Output the [x, y] coordinate of the center of the cell containing the given text.  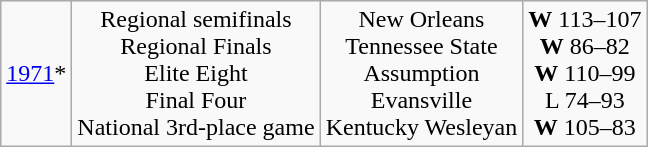
1971* [36, 74]
New OrleansTennessee StateAssumptionEvansvilleKentucky Wesleyan [422, 74]
Regional semifinalsRegional FinalsElite EightFinal FourNational 3rd-place game [196, 74]
W 113–107W 86–82W 110–99L 74–93W 105–83 [585, 74]
